Extract the (x, y) coordinate from the center of the cell holding the provided text.  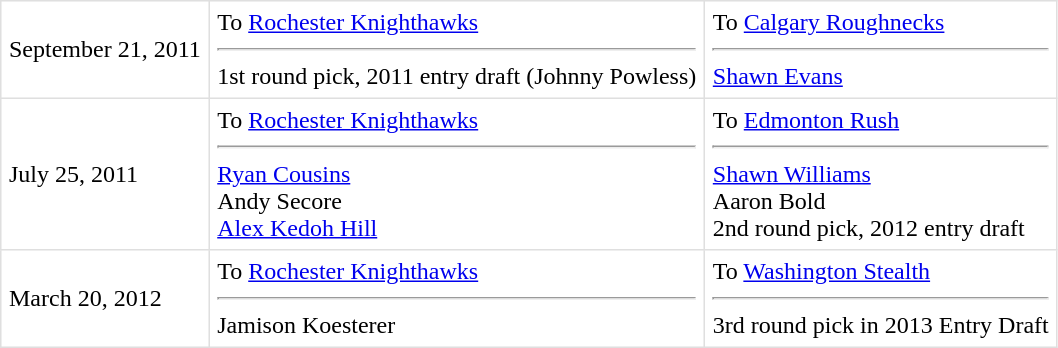
To Rochester Knighthawks Ryan CousinsAndy SecoreAlex Kedoh Hill (457, 174)
March 20, 2012 (105, 299)
To Washington Stealth 3rd round pick in 2013 Entry Draft (881, 299)
July 25, 2011 (105, 174)
September 21, 2011 (105, 50)
To Rochester Knighthawks 1st round pick, 2011 entry draft (Johnny Powless) (457, 50)
To Rochester Knighthawks Jamison Koesterer (457, 299)
To Edmonton Rush Shawn WilliamsAaron Bold2nd round pick, 2012 entry draft (881, 174)
To Calgary Roughnecks Shawn Evans (881, 50)
